Return the [X, Y] coordinate for the center point of the cell that contains the specified text.  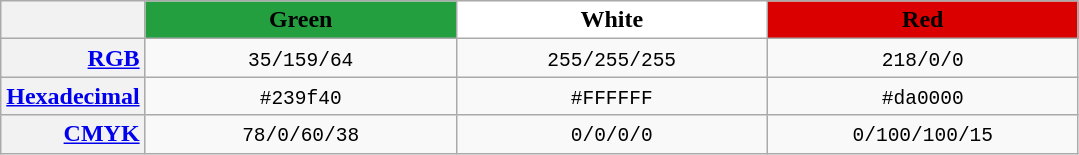
255/255/255 [612, 58]
White [612, 20]
CMYK [73, 134]
Green [300, 20]
#FFFFFF [612, 96]
218/0/0 [922, 58]
#239f40 [300, 96]
#da0000 [922, 96]
Hexadecimal [73, 96]
RGB [73, 58]
78/0/60/38 [300, 134]
0/0/0/0 [612, 134]
Red [922, 20]
0/100/100/15 [922, 134]
35/159/64 [300, 58]
